Scan for the cell matching the given text and deliver its [X, Y] coordinate at center. 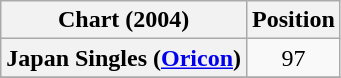
Chart (2004) [124, 20]
Position [294, 20]
Japan Singles (Oricon) [124, 58]
97 [294, 58]
